From the cell containing the given text, extract its center point as [X, Y] coordinate. 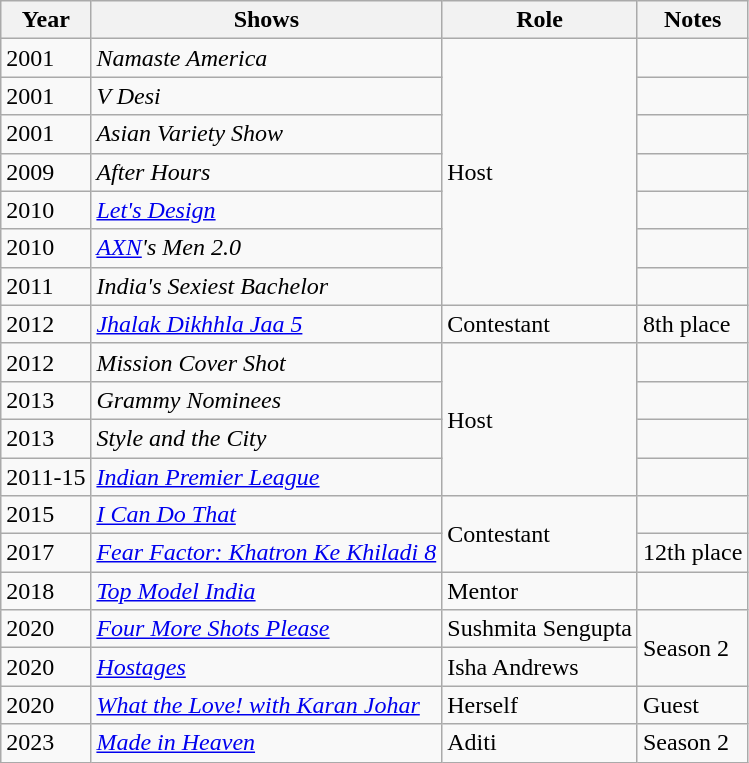
2023 [46, 743]
What the Love! with Karan Johar [266, 705]
Top Model India [266, 591]
Notes [692, 20]
Year [46, 20]
Style and the City [266, 438]
Role [540, 20]
Jhalak Dikhhla Jaa 5 [266, 324]
Fear Factor: Khatron Ke Khiladi 8 [266, 553]
I Can Do That [266, 515]
Asian Variety Show [266, 134]
2011-15 [46, 477]
2018 [46, 591]
Namaste America [266, 58]
AXN's Men 2.0 [266, 248]
Grammy Nominees [266, 400]
2015 [46, 515]
India's Sexiest Bachelor [266, 286]
Let's Design [266, 210]
Four More Shots Please [266, 629]
After Hours [266, 172]
Made in Heaven [266, 743]
Mentor [540, 591]
8th place [692, 324]
Indian Premier League [266, 477]
V Desi [266, 96]
Sushmita Sengupta [540, 629]
2011 [46, 286]
12th place [692, 553]
Aditi [540, 743]
Herself [540, 705]
Shows [266, 20]
2009 [46, 172]
Mission Cover Shot [266, 362]
Guest [692, 705]
2017 [46, 553]
Isha Andrews [540, 667]
Hostages [266, 667]
